Provide the [X, Y] coordinate of the cell's center where the given text is located.  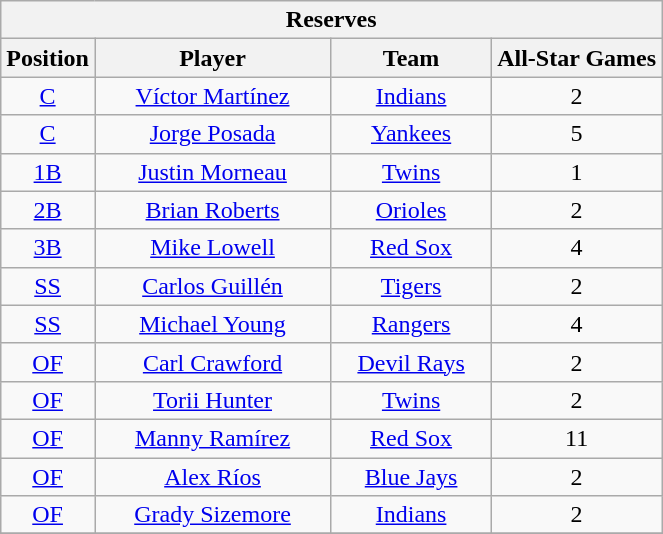
Alex Ríos [212, 477]
1 [577, 172]
Blue Jays [412, 477]
Yankees [412, 134]
Position [48, 58]
Tigers [412, 286]
Player [212, 58]
Justin Morneau [212, 172]
Reserves [332, 20]
Brian Roberts [212, 210]
Orioles [412, 210]
Manny Ramírez [212, 438]
5 [577, 134]
Carl Crawford [212, 362]
All-Star Games [577, 58]
Jorge Posada [212, 134]
Víctor Martínez [212, 96]
Michael Young [212, 324]
Mike Lowell [212, 248]
Devil Rays [412, 362]
3B [48, 248]
1B [48, 172]
Carlos Guillén [212, 286]
Team [412, 58]
2B [48, 210]
11 [577, 438]
Rangers [412, 324]
Grady Sizemore [212, 515]
Torii Hunter [212, 400]
